Detect which cell encompasses the target text, then output its (X, Y) center coordinate. 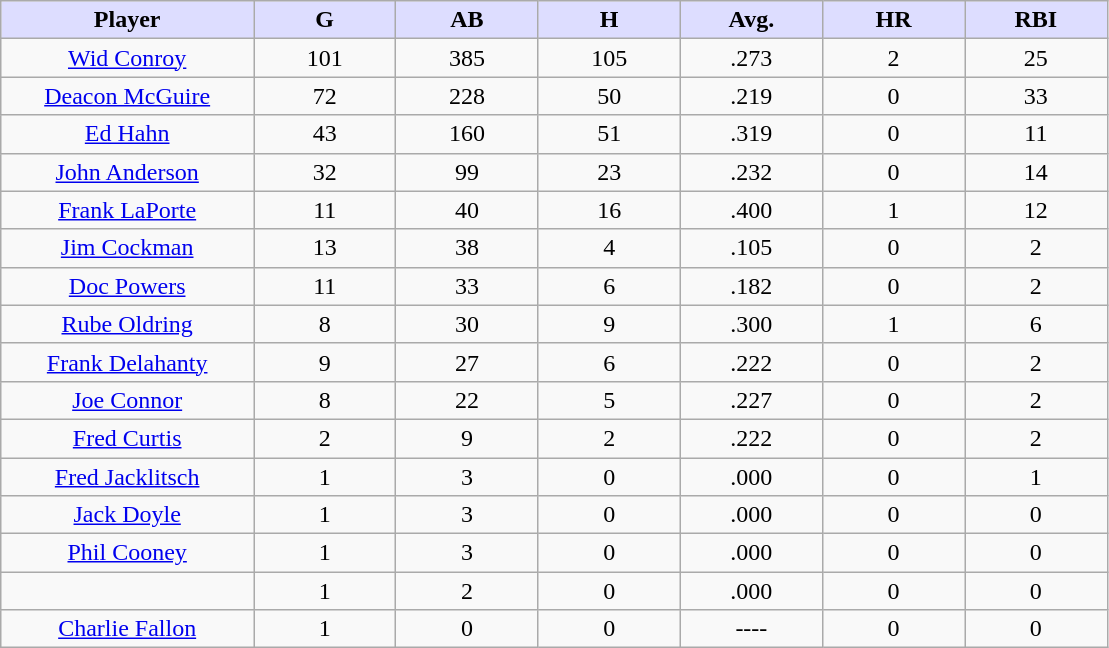
38 (467, 248)
4 (609, 248)
.227 (751, 400)
Frank Delahanty (128, 362)
G (325, 20)
John Anderson (128, 172)
Player (128, 20)
22 (467, 400)
13 (325, 248)
Fred Curtis (128, 438)
Rube Oldring (128, 324)
16 (609, 210)
25 (1036, 58)
Fred Jacklitsch (128, 477)
43 (325, 134)
Phil Cooney (128, 553)
---- (751, 629)
HR (893, 20)
385 (467, 58)
23 (609, 172)
Wid Conroy (128, 58)
.300 (751, 324)
Charlie Fallon (128, 629)
40 (467, 210)
5 (609, 400)
.319 (751, 134)
99 (467, 172)
27 (467, 362)
.182 (751, 286)
14 (1036, 172)
160 (467, 134)
Doc Powers (128, 286)
.232 (751, 172)
101 (325, 58)
72 (325, 96)
105 (609, 58)
Ed Hahn (128, 134)
RBI (1036, 20)
Frank LaPorte (128, 210)
.273 (751, 58)
AB (467, 20)
50 (609, 96)
.105 (751, 248)
Joe Connor (128, 400)
Avg. (751, 20)
51 (609, 134)
32 (325, 172)
30 (467, 324)
12 (1036, 210)
Jack Doyle (128, 515)
H (609, 20)
.219 (751, 96)
Deacon McGuire (128, 96)
Jim Cockman (128, 248)
228 (467, 96)
.400 (751, 210)
